Scan for the cell matching the given text and deliver its (X, Y) coordinate at center. 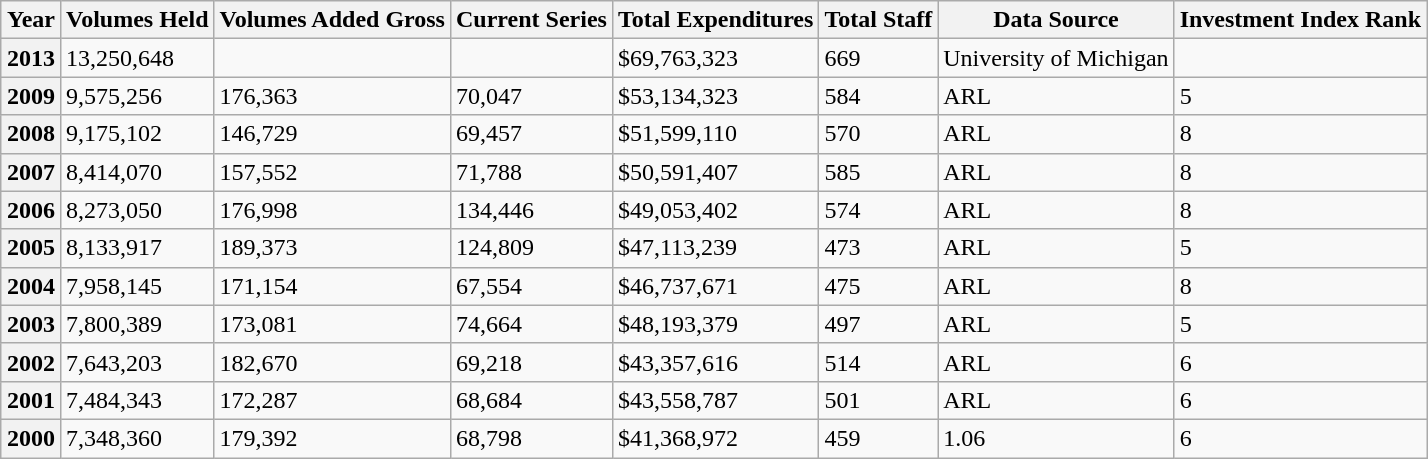
$46,737,671 (715, 286)
$43,357,616 (715, 362)
$41,368,972 (715, 438)
2008 (30, 134)
Total Staff (878, 20)
2004 (30, 286)
179,392 (332, 438)
7,958,145 (137, 286)
7,800,389 (137, 324)
2001 (30, 400)
69,457 (531, 134)
$51,599,110 (715, 134)
585 (878, 172)
7,643,203 (137, 362)
176,998 (332, 210)
2007 (30, 172)
2005 (30, 248)
1.06 (1056, 438)
2009 (30, 96)
146,729 (332, 134)
172,287 (332, 400)
570 (878, 134)
176,363 (332, 96)
$48,193,379 (715, 324)
459 (878, 438)
Volumes Held (137, 20)
$69,763,323 (715, 58)
71,788 (531, 172)
Year (30, 20)
124,809 (531, 248)
497 (878, 324)
70,047 (531, 96)
501 (878, 400)
Data Source (1056, 20)
171,154 (332, 286)
2013 (30, 58)
584 (878, 96)
67,554 (531, 286)
$47,113,239 (715, 248)
Investment Index Rank (1300, 20)
173,081 (332, 324)
514 (878, 362)
$50,591,407 (715, 172)
182,670 (332, 362)
2006 (30, 210)
134,446 (531, 210)
Volumes Added Gross (332, 20)
$43,558,787 (715, 400)
University of Michigan (1056, 58)
8,133,917 (137, 248)
9,175,102 (137, 134)
8,414,070 (137, 172)
$49,053,402 (715, 210)
473 (878, 248)
68,798 (531, 438)
13,250,648 (137, 58)
2003 (30, 324)
$53,134,323 (715, 96)
9,575,256 (137, 96)
2000 (30, 438)
Total Expenditures (715, 20)
7,348,360 (137, 438)
669 (878, 58)
2002 (30, 362)
157,552 (332, 172)
69,218 (531, 362)
68,684 (531, 400)
Current Series (531, 20)
475 (878, 286)
189,373 (332, 248)
8,273,050 (137, 210)
574 (878, 210)
7,484,343 (137, 400)
74,664 (531, 324)
